Locate the cell with the specified text and output its (X, Y) center coordinate. 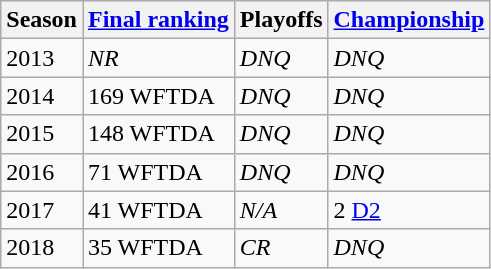
71 WFTDA (158, 172)
2018 (42, 248)
Final ranking (158, 20)
2017 (42, 210)
Playoffs (281, 20)
2014 (42, 96)
35 WFTDA (158, 248)
2016 (42, 172)
CR (281, 248)
2013 (42, 58)
169 WFTDA (158, 96)
NR (158, 58)
Championship (409, 20)
41 WFTDA (158, 210)
148 WFTDA (158, 134)
Season (42, 20)
2 D2 (409, 210)
2015 (42, 134)
N/A (281, 210)
